Output the (X, Y) coordinate of the center of the cell containing the given text.  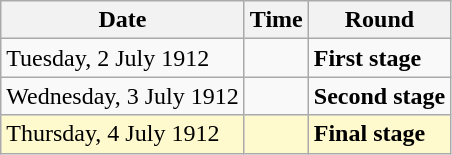
Final stage (379, 134)
Thursday, 4 July 1912 (123, 134)
Wednesday, 3 July 1912 (123, 96)
Tuesday, 2 July 1912 (123, 58)
First stage (379, 58)
Time (276, 20)
Second stage (379, 96)
Date (123, 20)
Round (379, 20)
